Locate the cell with the specified text and output its [x, y] center coordinate. 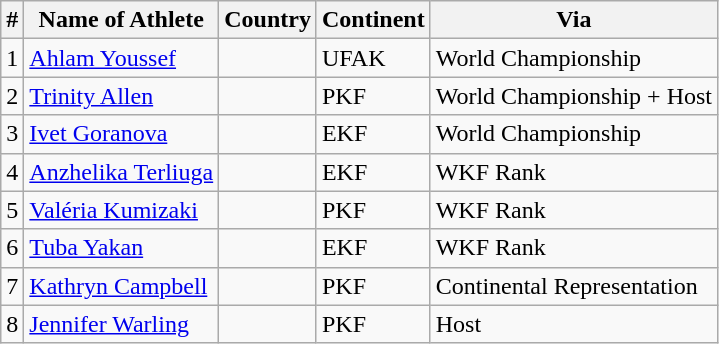
Tuba Yakan [122, 248]
Name of Athlete [122, 20]
2 [12, 96]
Valéria Kumizaki [122, 210]
5 [12, 210]
Ivet Goranova [122, 134]
Host [574, 324]
7 [12, 286]
Country [268, 20]
Ahlam Youssef [122, 58]
Jennifer Warling [122, 324]
4 [12, 172]
Continental Representation [574, 286]
6 [12, 248]
Trinity Allen [122, 96]
Anzhelika Terliuga [122, 172]
Kathryn Campbell [122, 286]
3 [12, 134]
World Championship + Host [574, 96]
UFAK [373, 58]
Via [574, 20]
Continent [373, 20]
# [12, 20]
1 [12, 58]
8 [12, 324]
